Provide the (x, y) coordinate of the cell's center where the given text is located.  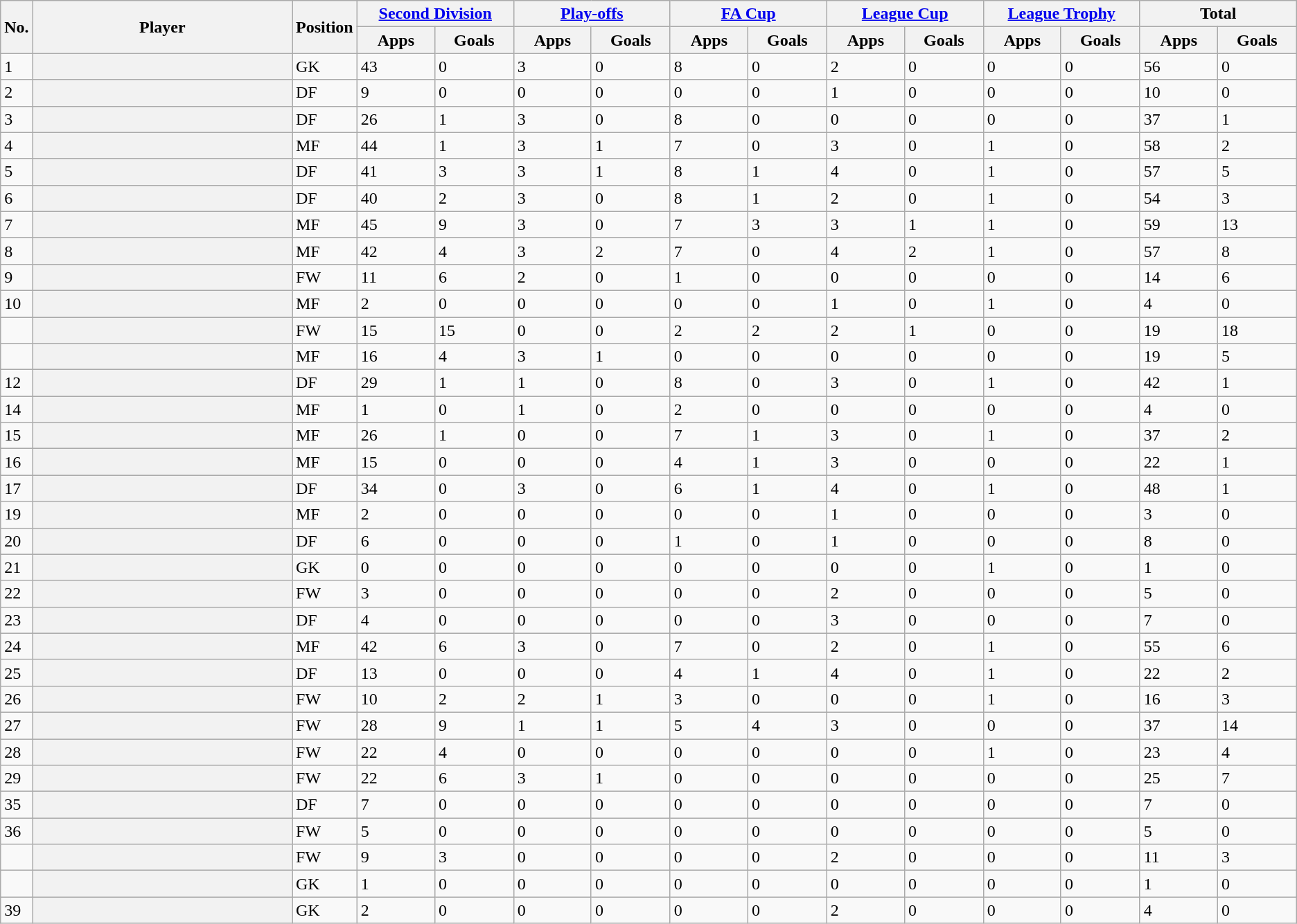
54 (1179, 198)
24 (17, 646)
48 (1179, 488)
43 (396, 66)
45 (396, 224)
FA Cup (748, 14)
Position (325, 27)
59 (1179, 224)
40 (396, 198)
35 (17, 805)
44 (396, 145)
55 (1179, 646)
Second Division (435, 14)
20 (17, 541)
41 (396, 172)
18 (1257, 330)
58 (1179, 145)
League Trophy (1061, 14)
27 (17, 725)
Player (162, 27)
12 (17, 383)
34 (396, 488)
Total (1218, 14)
League Cup (905, 14)
21 (17, 567)
Play-offs (592, 14)
36 (17, 831)
56 (1179, 66)
No. (17, 27)
39 (17, 910)
17 (17, 488)
